Output the [x, y] coordinate of the center of the cell containing the given text.  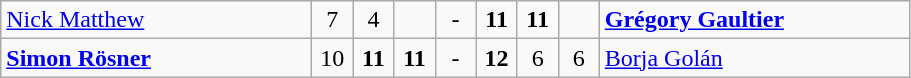
12 [496, 58]
10 [332, 58]
Grégory Gaultier [754, 20]
Simon Rösner [156, 58]
7 [332, 20]
Borja Golán [754, 58]
Nick Matthew [156, 20]
4 [374, 20]
